Find where the given text appears and provide that cell's center as (x, y) coordinate. 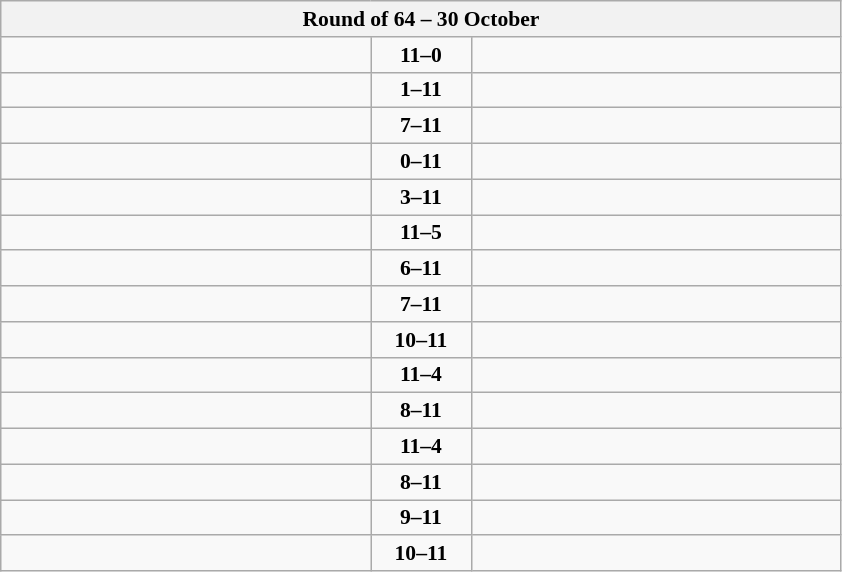
0–11 (421, 162)
11–5 (421, 233)
6–11 (421, 269)
11–0 (421, 55)
Round of 64 – 30 October (421, 19)
3–11 (421, 197)
9–11 (421, 518)
1–11 (421, 90)
